Find where the given text appears and provide that cell's center as [x, y] coordinate. 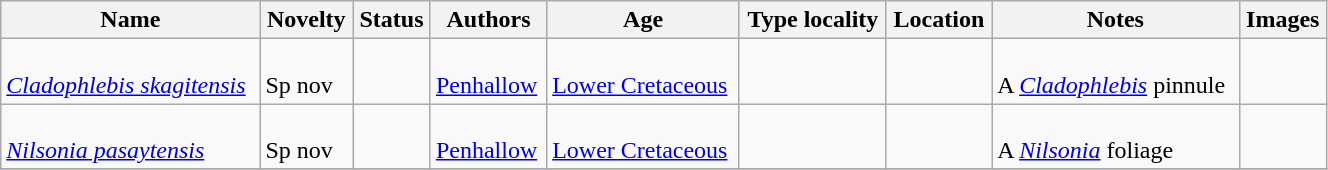
Authors [488, 20]
Name [130, 20]
Type locality [812, 20]
Images [1282, 20]
Age [644, 20]
Novelty [306, 20]
Notes [1116, 20]
Location [938, 20]
Nilsonia pasaytensis [130, 136]
Cladophlebis skagitensis [130, 72]
A Cladophlebis pinnule [1116, 72]
A Nilsonia foliage [1116, 136]
Status [392, 20]
